Return the [x, y] coordinate for the center point of the cell that contains the specified text.  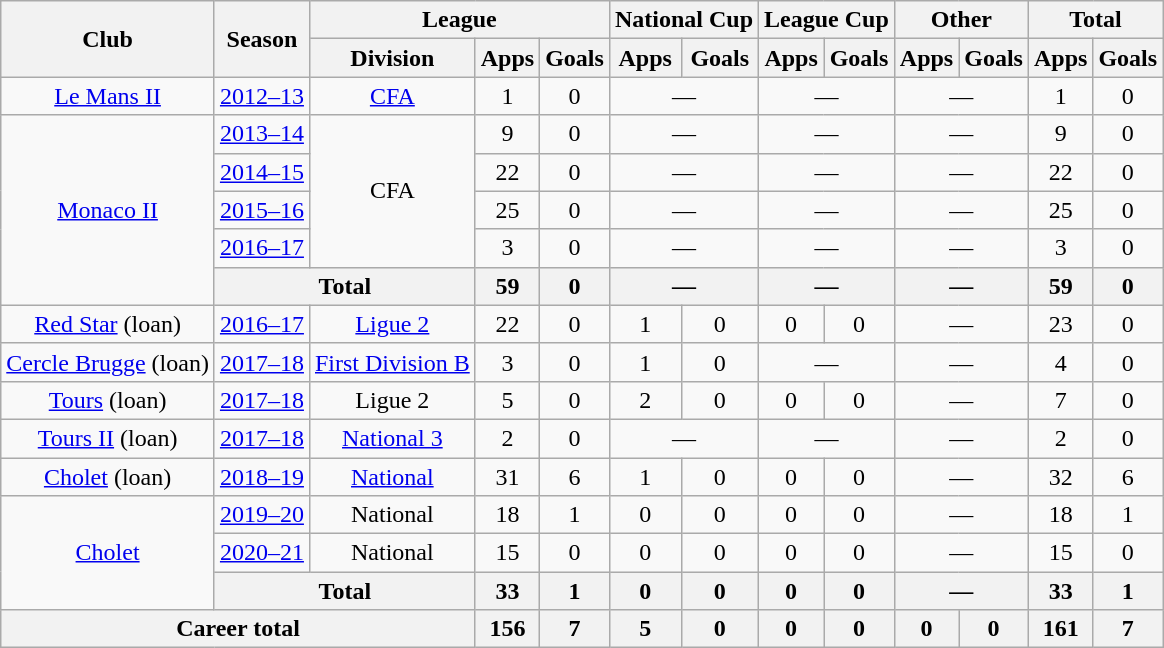
Club [108, 39]
4 [1060, 362]
156 [507, 629]
31 [507, 477]
Division [392, 58]
2013–14 [262, 134]
Le Mans II [108, 96]
2018–19 [262, 477]
Season [262, 39]
2014–15 [262, 172]
League Cup [827, 20]
Cercle Brugge (loan) [108, 362]
Other [961, 20]
Career total [238, 629]
Tours (loan) [108, 400]
Monaco II [108, 210]
2020–21 [262, 553]
National 3 [392, 438]
National Cup [684, 20]
32 [1060, 477]
First Division B [392, 362]
2015–16 [262, 210]
Red Star (loan) [108, 324]
Tours II (loan) [108, 438]
League [459, 20]
161 [1060, 629]
Cholet (loan) [108, 477]
Cholet [108, 553]
2019–20 [262, 515]
23 [1060, 324]
2012–13 [262, 96]
